Pinpoint the cell where the given text exists, returning its (x, y) midpoint coordinate. 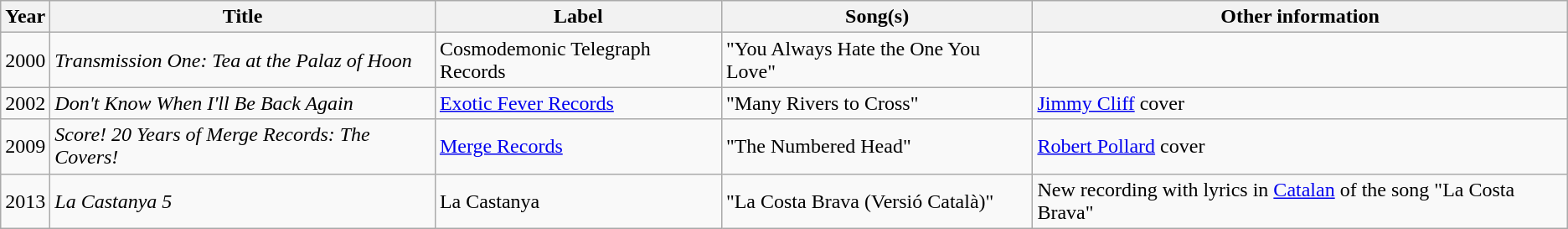
"You Always Hate the One You Love" (877, 60)
Other information (1300, 17)
Don't Know When I'll Be Back Again (243, 103)
2000 (25, 60)
Cosmodemonic Telegraph Records (578, 60)
2009 (25, 146)
2013 (25, 201)
Year (25, 17)
New recording with lyrics in Catalan of the song "La Costa Brava" (1300, 201)
Merge Records (578, 146)
"The Numbered Head" (877, 146)
Exotic Fever Records (578, 103)
Title (243, 17)
2002 (25, 103)
Transmission One: Tea at the Palaz of Hoon (243, 60)
Song(s) (877, 17)
"La Costa Brava (Versió Català)" (877, 201)
Jimmy Cliff cover (1300, 103)
Robert Pollard cover (1300, 146)
La Castanya 5 (243, 201)
Score! 20 Years of Merge Records: The Covers! (243, 146)
"Many Rivers to Cross" (877, 103)
La Castanya (578, 201)
Label (578, 17)
